Pinpoint the cell where the given text exists, returning its [x, y] midpoint coordinate. 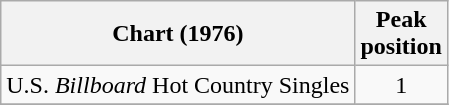
1 [401, 85]
Peakposition [401, 34]
U.S. Billboard Hot Country Singles [178, 85]
Chart (1976) [178, 34]
